Return [x, y] of the center of cell containing provided text 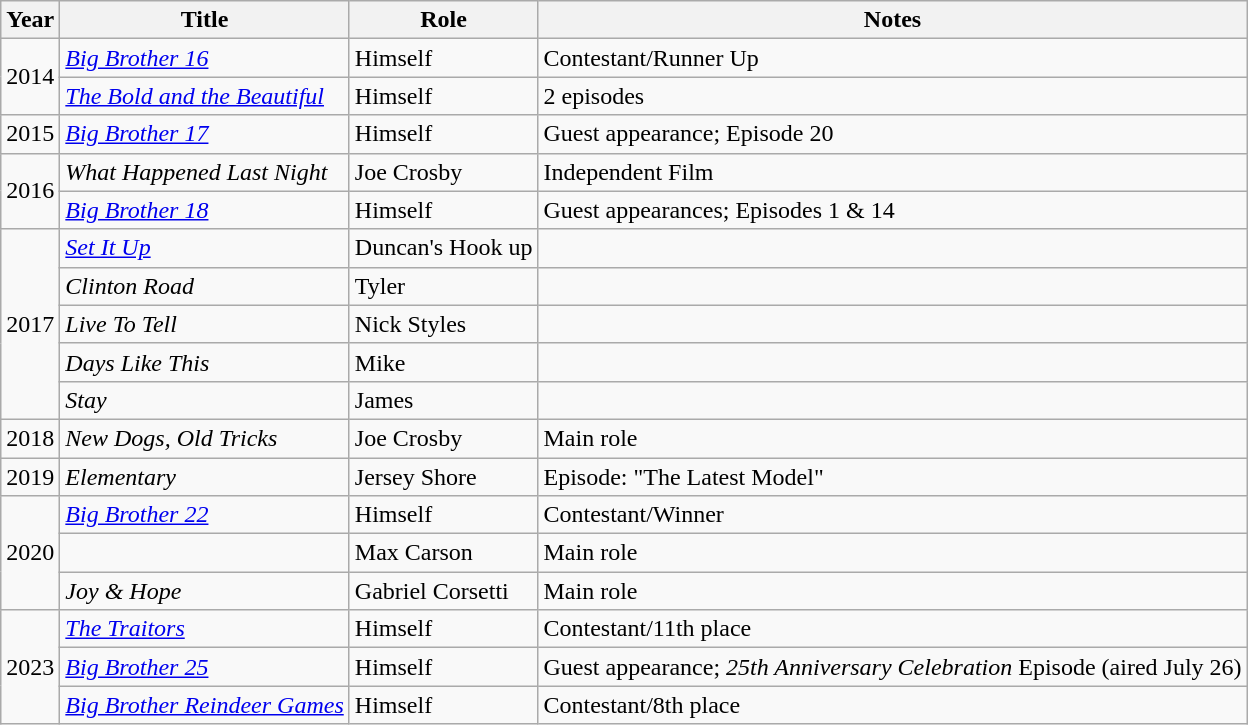
Episode: "The Latest Model" [892, 477]
Max Carson [444, 553]
Tyler [444, 286]
Guest appearance; Episode 20 [892, 134]
2018 [30, 438]
What Happened Last Night [204, 172]
Guest appearance; 25th Anniversary Celebration Episode (aired July 26) [892, 667]
2017 [30, 324]
Jersey Shore [444, 477]
Big Brother 16 [204, 58]
Days Like This [204, 362]
Joy & Hope [204, 591]
The Bold and the Beautiful [204, 96]
Title [204, 20]
Elementary [204, 477]
Stay [204, 400]
The Traitors [204, 629]
Guest appearances; Episodes 1 & 14 [892, 210]
Contestant/Runner Up [892, 58]
2 episodes [892, 96]
2023 [30, 667]
Nick Styles [444, 324]
2015 [30, 134]
Independent Film [892, 172]
Big Brother 18 [204, 210]
Contestant/Winner [892, 515]
Role [444, 20]
Big Brother Reindeer Games [204, 705]
New Dogs, Old Tricks [204, 438]
Contestant/11th place [892, 629]
Year [30, 20]
Contestant/8th place [892, 705]
Clinton Road [204, 286]
Big Brother 22 [204, 515]
Gabriel Corsetti [444, 591]
Set It Up [204, 248]
2020 [30, 553]
Notes [892, 20]
James [444, 400]
Big Brother 25 [204, 667]
Duncan's Hook up [444, 248]
2014 [30, 77]
Mike [444, 362]
2019 [30, 477]
Big Brother 17 [204, 134]
2016 [30, 191]
Live To Tell [204, 324]
